Extract the (x, y) coordinate from the center of the cell holding the provided text.  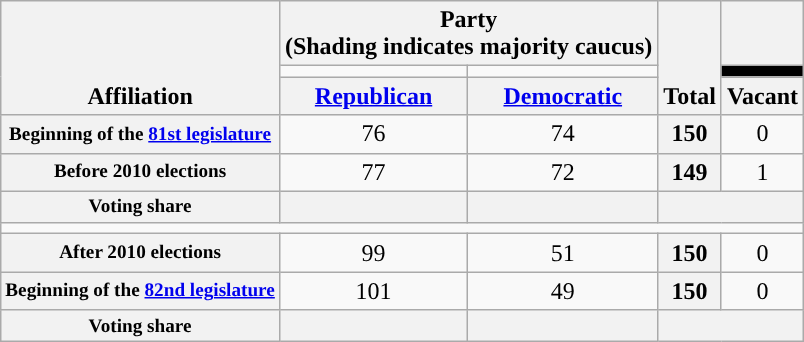
149 (690, 172)
Democratic (563, 96)
After 2010 elections (140, 253)
77 (373, 172)
Before 2010 elections (140, 172)
Total (690, 58)
51 (563, 253)
76 (373, 134)
72 (563, 172)
99 (373, 253)
101 (373, 291)
Beginning of the 81st legislature (140, 134)
49 (563, 291)
Beginning of the 82nd legislature (140, 291)
Republican (373, 96)
Party (Shading indicates majority caucus) (468, 34)
74 (563, 134)
Affiliation (140, 58)
1 (762, 172)
Vacant (762, 96)
